Return (x, y) of the center of cell containing provided text 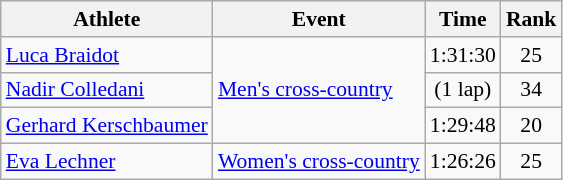
1:26:26 (463, 162)
1:29:48 (463, 126)
20 (532, 126)
34 (532, 90)
Rank (532, 19)
1:31:30 (463, 55)
Luca Braidot (107, 55)
Event (319, 19)
Gerhard Kerschbaumer (107, 126)
Nadir Colledani (107, 90)
Women's cross-country (319, 162)
Athlete (107, 19)
(1 lap) (463, 90)
Men's cross-country (319, 90)
Time (463, 19)
Eva Lechner (107, 162)
